Extract the [x, y] coordinate from the center of the cell holding the provided text.  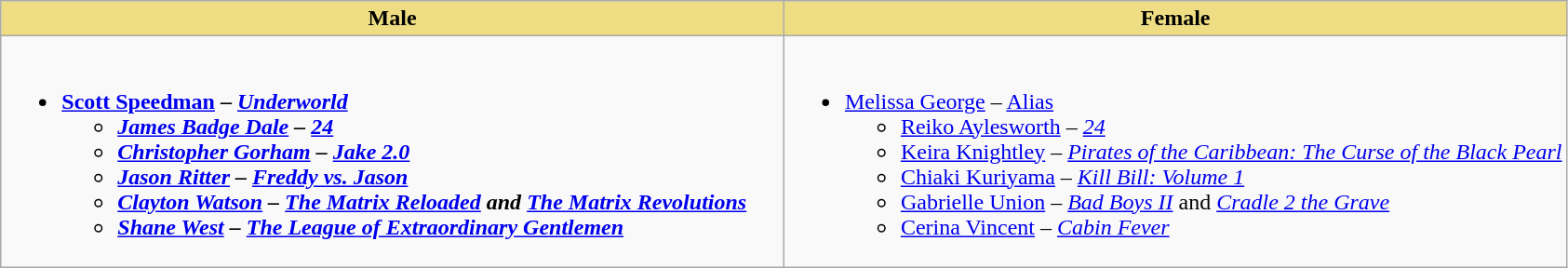
Female [1175, 19]
Male [393, 19]
